Locate the cell with the specified text and output its (x, y) center coordinate. 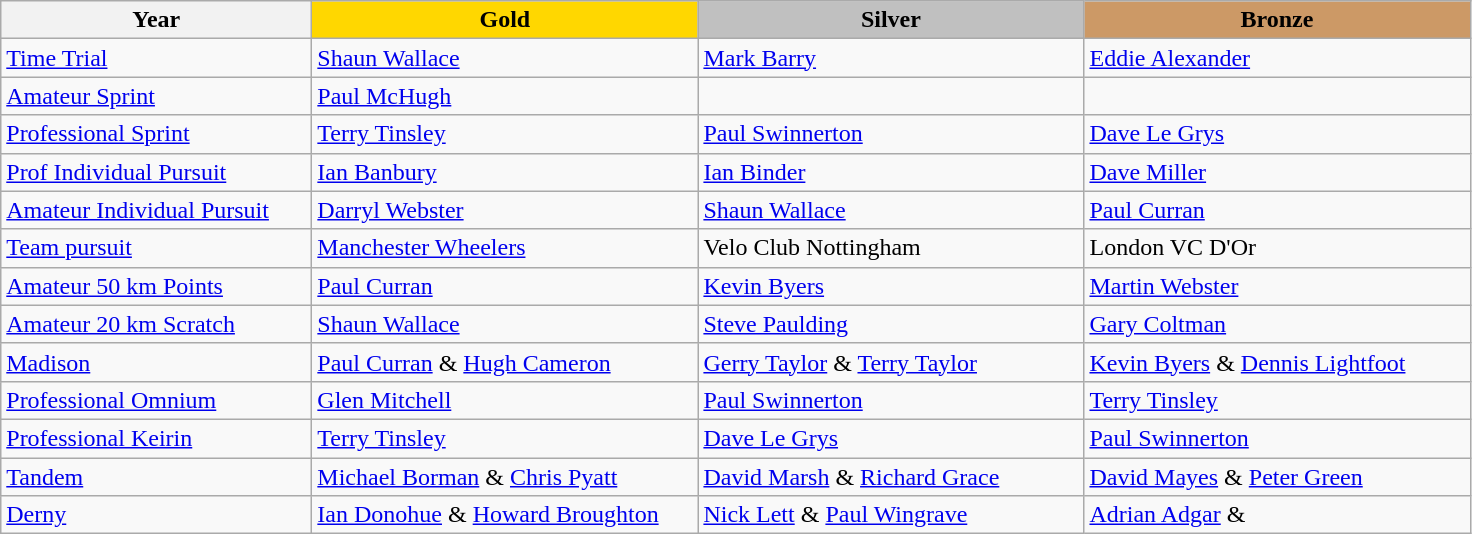
Nick Lett & Paul Wingrave (891, 515)
Tandem (156, 477)
Amateur Individual Pursuit (156, 210)
Adrian Adgar & (1277, 515)
Professional Omnium (156, 400)
Professional Keirin (156, 438)
Kevin Byers & Dennis Lightfoot (1277, 362)
Glen Mitchell (505, 400)
David Marsh & Richard Grace (891, 477)
Michael Borman & Chris Pyatt (505, 477)
Bronze (1277, 20)
Gerry Taylor & Terry Taylor (891, 362)
Eddie Alexander (1277, 58)
Silver (891, 20)
Professional Sprint (156, 134)
Kevin Byers (891, 286)
Prof Individual Pursuit (156, 172)
Year (156, 20)
Velo Club Nottingham (891, 248)
Gold (505, 20)
Ian Donohue & Howard Broughton (505, 515)
Dave Miller (1277, 172)
London VC D'Or (1277, 248)
Amateur Sprint (156, 96)
Ian Binder (891, 172)
Time Trial (156, 58)
Gary Coltman (1277, 324)
Darryl Webster (505, 210)
Amateur 20 km Scratch (156, 324)
Madison (156, 362)
Team pursuit (156, 248)
Derny (156, 515)
Amateur 50 km Points (156, 286)
Steve Paulding (891, 324)
Paul Curran & Hugh Cameron (505, 362)
Manchester Wheelers (505, 248)
Mark Barry (891, 58)
Paul McHugh (505, 96)
Martin Webster (1277, 286)
David Mayes & Peter Green (1277, 477)
Ian Banbury (505, 172)
